Output the [X, Y] coordinate of the center of the cell containing the given text.  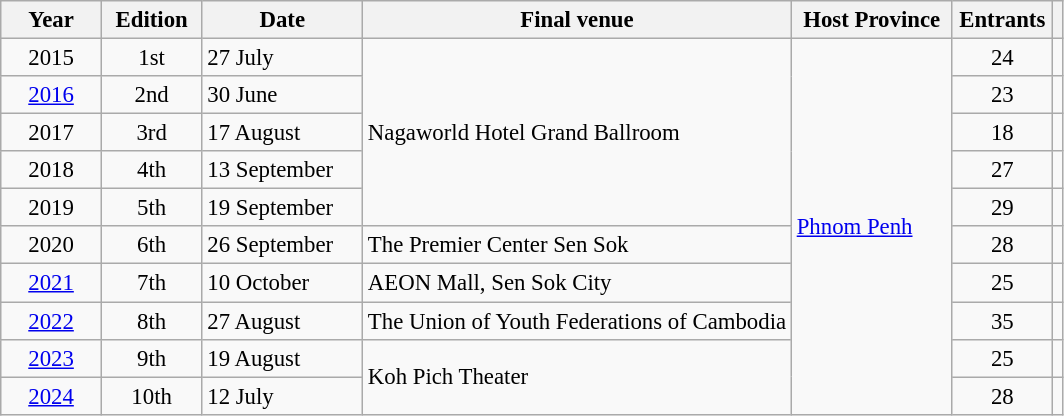
18 [1002, 133]
27 July [282, 58]
10th [152, 396]
The Union of Youth Federations of Cambodia [578, 321]
5th [152, 208]
2021 [52, 283]
26 September [282, 245]
10 October [282, 283]
Nagaworld Hotel Grand Ballroom [578, 133]
2nd [152, 95]
17 August [282, 133]
Year [52, 20]
6th [152, 245]
Host Province [872, 20]
27 [1002, 170]
2023 [52, 358]
7th [152, 283]
Phnom Penh [872, 227]
4th [152, 170]
2019 [52, 208]
8th [152, 321]
2016 [52, 95]
23 [1002, 95]
1st [152, 58]
29 [1002, 208]
35 [1002, 321]
Edition [152, 20]
13 September [282, 170]
The Premier Center Sen Sok [578, 245]
2020 [52, 245]
19 September [282, 208]
AEON Mall, Sen Sok City [578, 283]
2024 [52, 396]
Entrants [1002, 20]
27 August [282, 321]
Koh Pich Theater [578, 376]
9th [152, 358]
19 August [282, 358]
24 [1002, 58]
2017 [52, 133]
Date [282, 20]
2018 [52, 170]
2015 [52, 58]
12 July [282, 396]
30 June [282, 95]
3rd [152, 133]
2022 [52, 321]
Final venue [578, 20]
